Determine the [X, Y] coordinate at the center of the cell enclosing the given text.  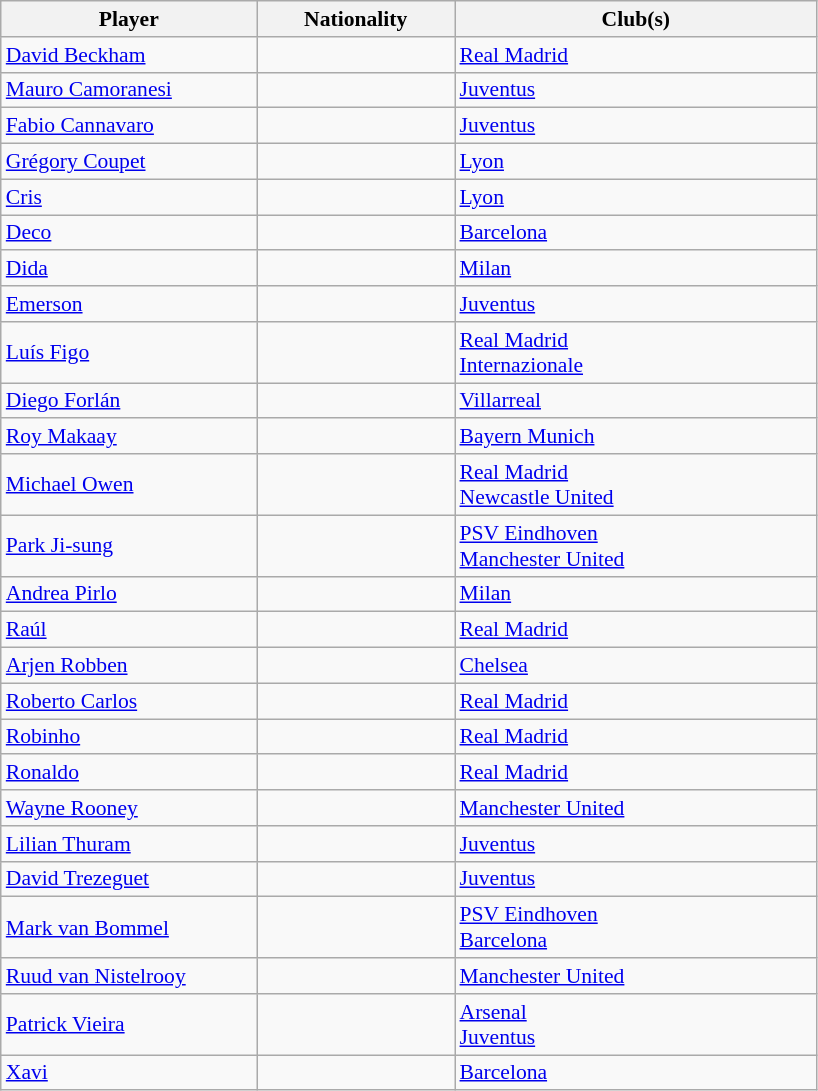
Michael Owen [129, 484]
Raúl [129, 630]
Bayern Munich [636, 437]
Real Madrid Internazionale [636, 352]
Club(s) [636, 19]
Park Ji-sung [129, 546]
Mark van Bommel [129, 928]
Andrea Pirlo [129, 594]
Mauro Camoranesi [129, 90]
Chelsea [636, 666]
Fabio Cannavaro [129, 126]
Real Madrid Newcastle United [636, 484]
Roberto Carlos [129, 701]
Dida [129, 269]
Grégory Coupet [129, 162]
Diego Forlán [129, 401]
PSV Eindhoven Barcelona [636, 928]
David Trezeguet [129, 879]
Roy Makaay [129, 437]
Xavi [129, 1073]
Emerson [129, 304]
Lilian Thuram [129, 844]
Arjen Robben [129, 666]
David Beckham [129, 55]
Arsenal Juventus [636, 1024]
Ronaldo [129, 773]
PSV Eindhoven Manchester United [636, 546]
Wayne Rooney [129, 808]
Deco [129, 233]
Luís Figo [129, 352]
Nationality [356, 19]
Robinho [129, 737]
Player [129, 19]
Ruud van Nistelrooy [129, 976]
Cris [129, 197]
Villarreal [636, 401]
Patrick Vieira [129, 1024]
